Output the [x, y] coordinate of the center of the cell containing the given text.  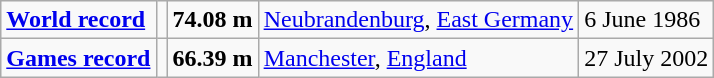
74.08 m [212, 20]
Games record [78, 58]
6 June 1986 [646, 20]
Neubrandenburg, East Germany [418, 20]
World record [78, 20]
27 July 2002 [646, 58]
Manchester, England [418, 58]
66.39 m [212, 58]
